Identify which cell holds the provided text, then report its (X, Y) central coordinate. 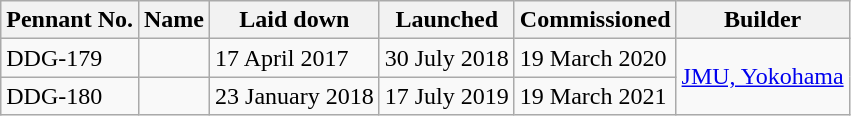
23 January 2018 (295, 96)
Builder (762, 20)
17 July 2019 (446, 96)
Laid down (295, 20)
Commissioned (595, 20)
DDG-180 (70, 96)
Name (174, 20)
30 July 2018 (446, 58)
Pennant No. (70, 20)
DDG-179 (70, 58)
19 March 2020 (595, 58)
19 March 2021 (595, 96)
JMU, Yokohama (762, 77)
17 April 2017 (295, 58)
Launched (446, 20)
